Detect which cell encompasses the target text, then output its (x, y) center coordinate. 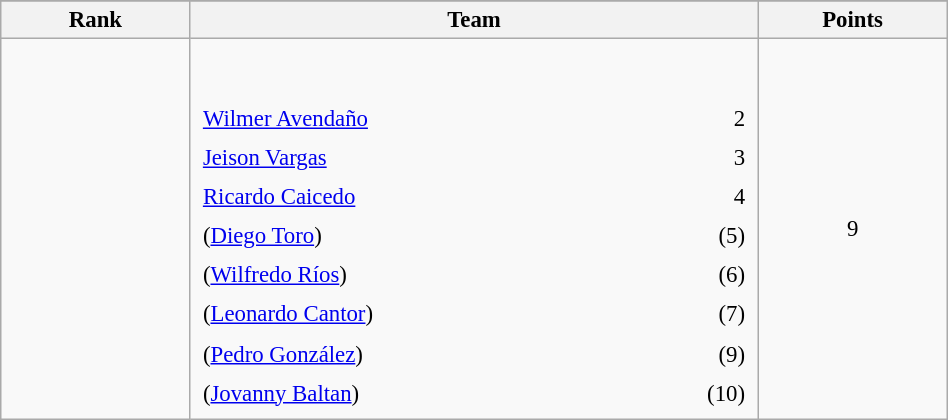
Rank (96, 20)
(7) (693, 314)
Wilmer Avendaño (415, 119)
4 (693, 197)
(Wilfredo Ríos) (415, 275)
Team (474, 20)
(Diego Toro) (415, 236)
(Pedro González) (415, 353)
3 (693, 158)
2 (693, 119)
(Leonardo Cantor) (415, 314)
(10) (693, 392)
(Jovanny Baltan) (415, 392)
9 (852, 229)
(5) (693, 236)
Points (852, 20)
Ricardo Caicedo (415, 197)
(6) (693, 275)
(9) (693, 353)
Jeison Vargas (415, 158)
